Extract the (x, y) coordinate from the center of the cell holding the provided text.  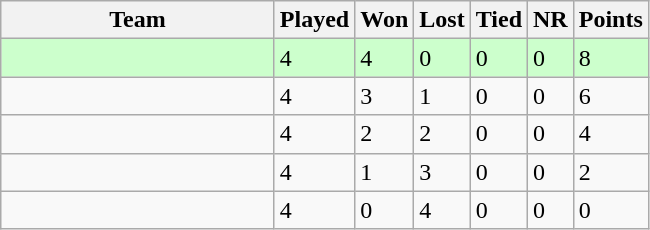
Lost (442, 20)
Team (138, 20)
NR (551, 20)
Tied (498, 20)
8 (610, 58)
Won (384, 20)
6 (610, 96)
Points (610, 20)
Played (314, 20)
